Return the (X, Y) coordinate for the center point of the cell that contains the specified text.  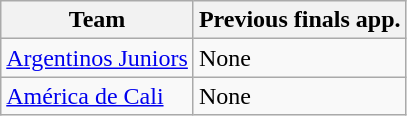
Previous finals app. (300, 20)
América de Cali (98, 96)
Argentinos Juniors (98, 58)
Team (98, 20)
